Provide the (X, Y) coordinate of the cell's center where the given text is located.  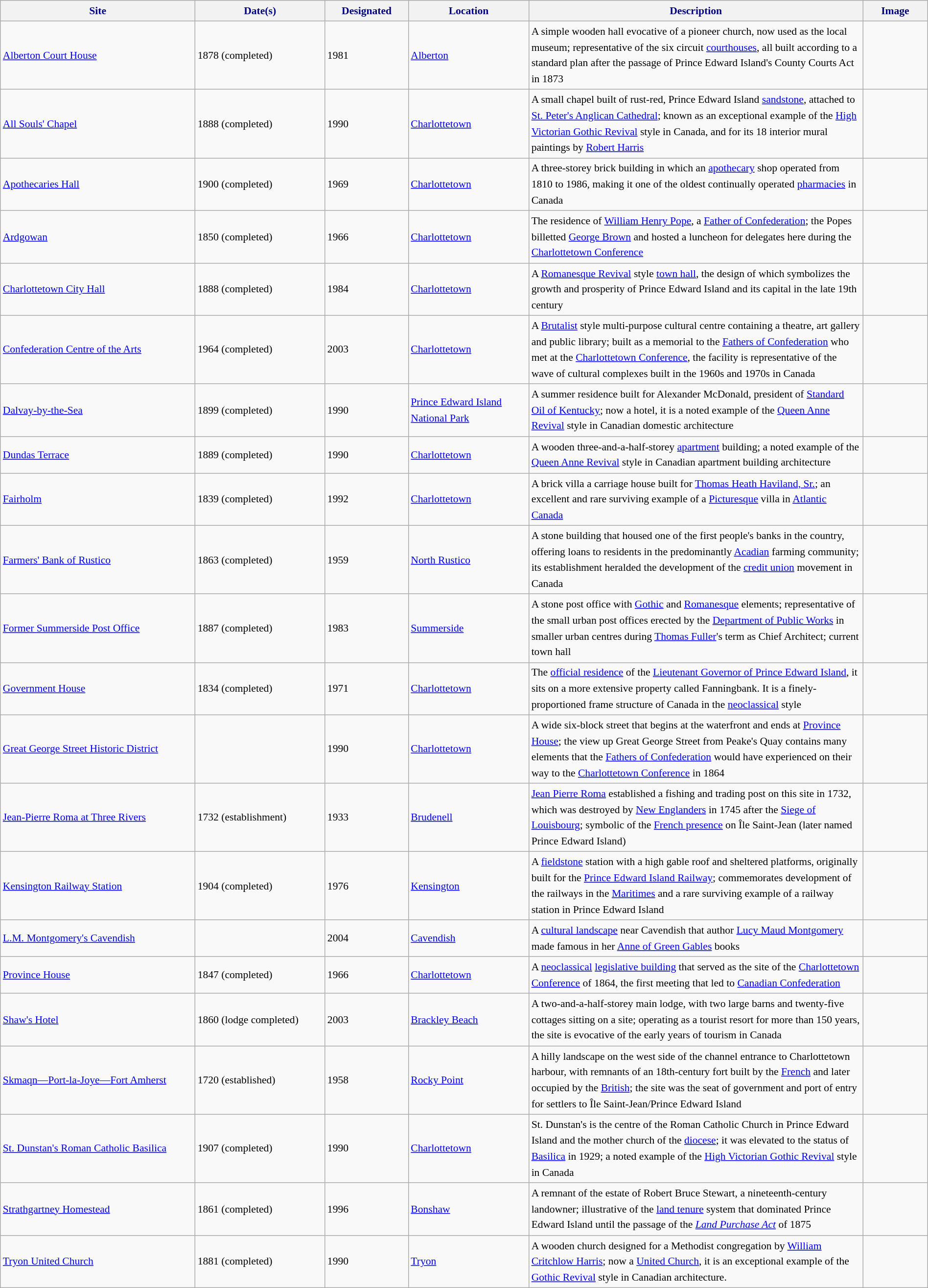
1887 (completed) (260, 629)
1907 (completed) (260, 1149)
1839 (completed) (260, 499)
Bonshaw (468, 1209)
1889 (completed) (260, 455)
1969 (367, 184)
1900 (completed) (260, 184)
Province House (98, 975)
Kensington (468, 886)
Brackley Beach (468, 1020)
Summerside (468, 629)
Location (468, 11)
Kensington Railway Station (98, 886)
1976 (367, 886)
Confederation Centre of the Arts (98, 350)
1933 (367, 818)
Shaw's Hotel (98, 1020)
Skmaqn—Port-la-Joye—Fort Amherst (98, 1080)
1847 (completed) (260, 975)
1971 (367, 688)
Jean-Pierre Roma at Three Rivers (98, 818)
Brudenell (468, 818)
North Rustico (468, 560)
1878 (completed) (260, 56)
1981 (367, 56)
Cavendish (468, 939)
St. Dunstan's Roman Catholic Basilica (98, 1149)
Farmers' Bank of Rustico (98, 560)
1904 (completed) (260, 886)
1861 (completed) (260, 1209)
Date(s) (260, 11)
Fairholm (98, 499)
1863 (completed) (260, 560)
Great George Street Historic District (98, 749)
Alberton (468, 56)
1834 (completed) (260, 688)
1964 (completed) (260, 350)
1992 (367, 499)
Ardgowan (98, 237)
Rocky Point (468, 1080)
All Souls' Chapel (98, 124)
1959 (367, 560)
1983 (367, 629)
1720 (established) (260, 1080)
Former Summerside Post Office (98, 629)
Designated (367, 11)
2004 (367, 939)
1899 (completed) (260, 410)
Strathgartney Homestead (98, 1209)
1850 (completed) (260, 237)
1958 (367, 1080)
A cultural landscape near Cavendish that author Lucy Maud Montgomery made famous in her Anne of Green Gables books (696, 939)
A wooden three-and-a-half-storey apartment building; a noted example of the Queen Anne Revival style in Canadian apartment building architecture (696, 455)
1996 (367, 1209)
Description (696, 11)
Tryon (468, 1262)
1881 (completed) (260, 1262)
Site (98, 11)
Dalvay-by-the-Sea (98, 410)
Tryon United Church (98, 1262)
Prince Edward Island National Park (468, 410)
L.M. Montgomery's Cavendish (98, 939)
1860 (lodge completed) (260, 1020)
Image (896, 11)
Dundas Terrace (98, 455)
Government House (98, 688)
Apothecaries Hall (98, 184)
1732 (establishment) (260, 818)
Charlottetown City Hall (98, 290)
1984 (367, 290)
Alberton Court House (98, 56)
